Return (X, Y) of the center of cell containing provided text 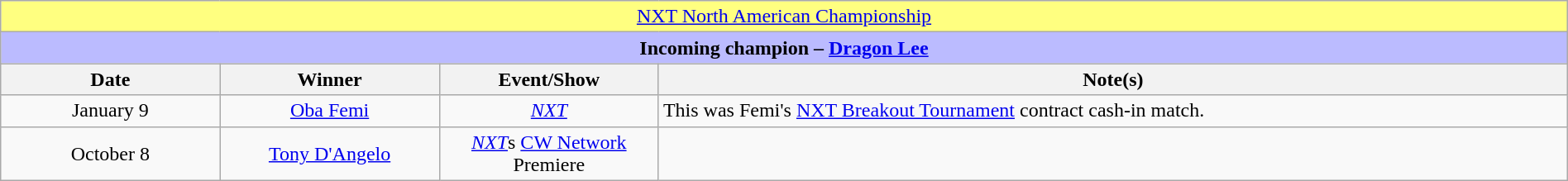
NXTs CW Network Premiere (549, 154)
Oba Femi (329, 111)
NXT (549, 111)
Winner (329, 79)
This was Femi's NXT Breakout Tournament contract cash-in match. (1113, 111)
Tony D'Angelo (329, 154)
NXT North American Championship (784, 17)
Incoming champion – Dragon Lee (784, 48)
Note(s) (1113, 79)
October 8 (111, 154)
Event/Show (549, 79)
January 9 (111, 111)
Date (111, 79)
